Capture the cell that displays the provided text and extract its (x, y) central coordinate. 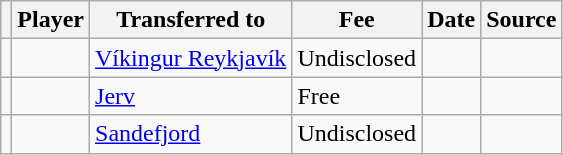
Sandefjord (191, 134)
Jerv (191, 96)
Víkingur Reykjavík (191, 58)
Player (51, 20)
Date (452, 20)
Free (357, 96)
Transferred to (191, 20)
Fee (357, 20)
Source (522, 20)
